From the cell containing the given text, extract its center point as [X, Y] coordinate. 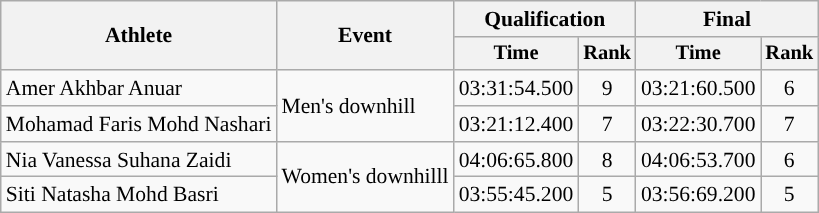
Women's downhilll [364, 178]
Amer Akhbar Anuar [139, 88]
03:22:30.700 [698, 124]
03:21:12.400 [516, 124]
Men's downhill [364, 106]
Qualification [545, 19]
03:56:69.200 [698, 195]
8 [607, 160]
Athlete [139, 36]
Event [364, 36]
04:06:53.700 [698, 160]
03:55:45.200 [516, 195]
Mohamad Faris Mohd Nashari [139, 124]
04:06:65.800 [516, 160]
03:21:60.500 [698, 88]
Final [727, 19]
9 [607, 88]
03:31:54.500 [516, 88]
Nia Vanessa Suhana Zaidi [139, 160]
Siti Natasha Mohd Basri [139, 195]
